Provide the (X, Y) coordinate of the cell's center where the given text is located.  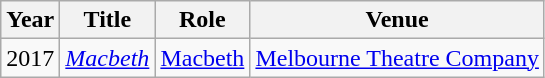
Role (202, 20)
2017 (30, 58)
Title (108, 20)
Year (30, 20)
Venue (398, 20)
Melbourne Theatre Company (398, 58)
